Find where the given text appears and provide that cell's center as [X, Y] coordinate. 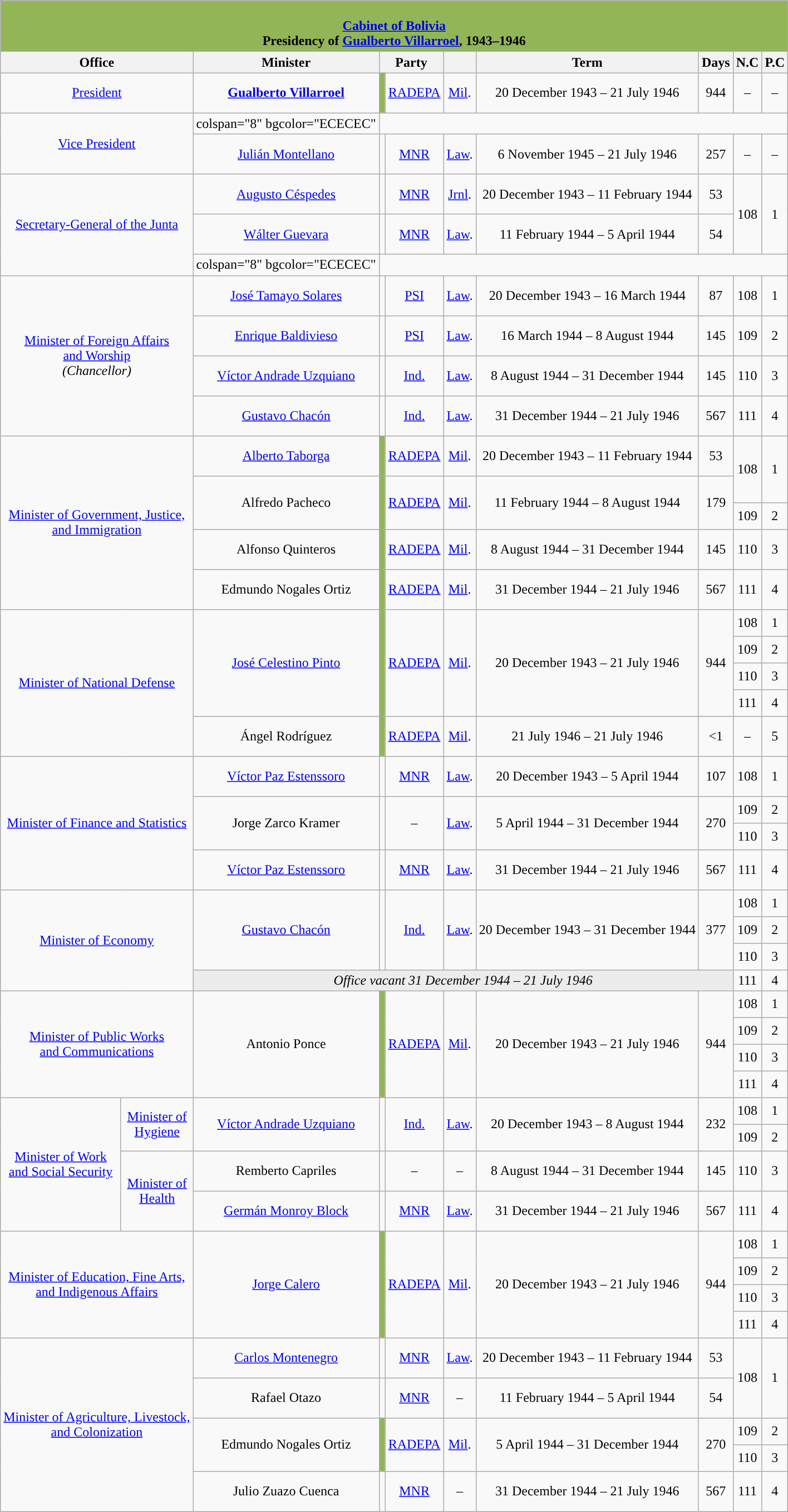
Ángel Rodríguez [286, 736]
Office vacant 31 December 1944 – 21 July 1946 [463, 980]
6 November 1945 – 21 July 1946 [587, 154]
Minister of Foreign Affairsand Worship(Chancellor) [97, 355]
179 [716, 502]
Minister ofHygiene [157, 1124]
Minister of Workand Social Security [61, 1164]
Alfonso Quinteros [286, 549]
Alfredo Pacheco [286, 502]
Minister [286, 62]
Antonio Ponce [286, 1044]
Minister of Education, Fine Arts,and Indigenous Affairs [97, 1284]
11 February 1944 – 8 August 1944 [587, 502]
Minister ofHealth [157, 1191]
President [97, 93]
5 [775, 736]
N.C [747, 62]
José Tamayo Solares [286, 295]
257 [716, 154]
20 December 1943 – 8 August 1944 [587, 1124]
20 December 1943 – 16 March 1944 [587, 295]
Office [97, 62]
20 December 1943 – 31 December 1944 [587, 930]
<1 [716, 736]
Carlos Montenegro [286, 1358]
José Celestino Pinto [286, 663]
20 December 1943 – 5 April 1944 [587, 776]
377 [716, 930]
Minister of Agriculture, Livestock,and Colonization [97, 1425]
Jrnl. [460, 194]
16 March 1944 – 8 August 1944 [587, 335]
Alberto Taborga [286, 456]
Jorge Calero [286, 1284]
Minister of Finance and Statistics [97, 823]
Minister of National Defense [97, 683]
Cabinet of BoliviaPresidency of Gualberto Villarroel, 1943–1946 [394, 26]
Jorge Zarco Kramer [286, 823]
107 [716, 776]
Term [587, 62]
Julián Montellano [286, 154]
Minister of Government, Justice,and Immigration [97, 522]
Germán Monroy Block [286, 1211]
P.C [775, 62]
Enrique Baldivieso [286, 335]
Remberto Capriles [286, 1171]
21 July 1946 – 21 July 1946 [587, 736]
Julio Zuazo Cuenca [286, 1491]
87 [716, 295]
Rafael Otazo [286, 1398]
232 [716, 1124]
Augusto Céspedes [286, 194]
Wálter Guevara [286, 234]
Secretary-General of the Junta [97, 225]
Minister of Public Worksand Communications [97, 1044]
Gualberto Villarroel [286, 93]
Days [716, 62]
Vice President [97, 144]
Minister of Economy [97, 940]
Party [411, 62]
